Return [x, y] of the center of cell containing provided text 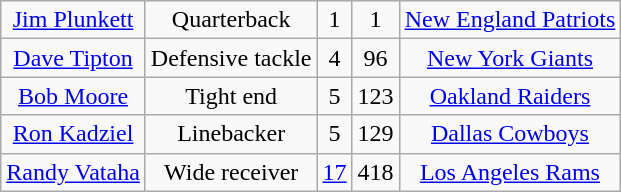
Ron Kadziel [74, 134]
New England Patriots [510, 20]
Oakland Raiders [510, 96]
Linebacker [231, 134]
Dallas Cowboys [510, 134]
123 [376, 96]
Quarterback [231, 20]
418 [376, 172]
New York Giants [510, 58]
Jim Plunkett [74, 20]
Los Angeles Rams [510, 172]
17 [334, 172]
Randy Vataha [74, 172]
96 [376, 58]
129 [376, 134]
Bob Moore [74, 96]
4 [334, 58]
Defensive tackle [231, 58]
Tight end [231, 96]
Wide receiver [231, 172]
Dave Tipton [74, 58]
